Capture the cell that displays the provided text and extract its [X, Y] central coordinate. 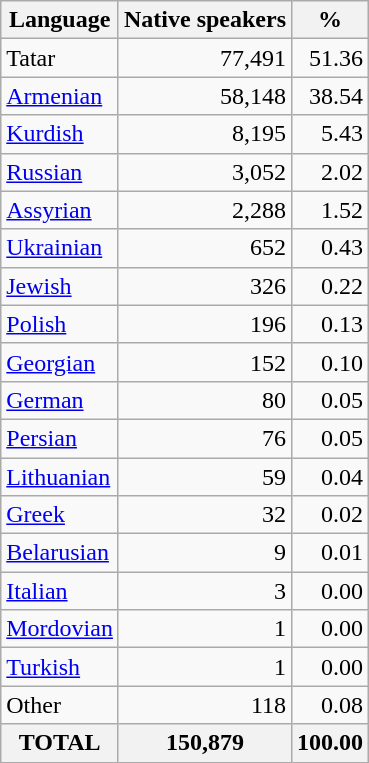
Belarusian [60, 553]
152 [204, 362]
59 [204, 477]
77,491 [204, 58]
Mordovian [60, 629]
80 [204, 400]
Greek [60, 515]
German [60, 400]
0.02 [330, 515]
150,879 [204, 743]
Persian [60, 438]
% [330, 20]
Armenian [60, 96]
5.43 [330, 134]
0.04 [330, 477]
76 [204, 438]
Language [60, 20]
2.02 [330, 172]
Native speakers [204, 20]
TOTAL [60, 743]
51.36 [330, 58]
2,288 [204, 210]
Polish [60, 324]
Italian [60, 591]
1.52 [330, 210]
196 [204, 324]
652 [204, 248]
38.54 [330, 96]
Jewish [60, 286]
Assyrian [60, 210]
0.01 [330, 553]
Tatar [60, 58]
Ukrainian [60, 248]
Kurdish [60, 134]
Georgian [60, 362]
0.22 [330, 286]
Russian [60, 172]
Other [60, 705]
Lithuanian [60, 477]
118 [204, 705]
9 [204, 553]
3 [204, 591]
3,052 [204, 172]
0.13 [330, 324]
32 [204, 515]
58,148 [204, 96]
Turkish [60, 667]
0.10 [330, 362]
0.43 [330, 248]
0.08 [330, 705]
326 [204, 286]
100.00 [330, 743]
8,195 [204, 134]
